Search for the cell housing the specified text and yield its (X, Y) center coordinate. 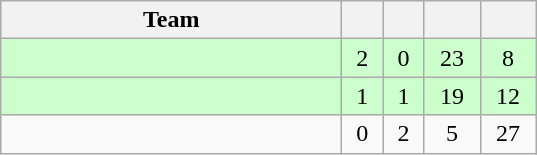
19 (452, 96)
5 (452, 134)
Team (172, 20)
8 (508, 58)
27 (508, 134)
23 (452, 58)
12 (508, 96)
